Capture the cell that displays the provided text and extract its (X, Y) central coordinate. 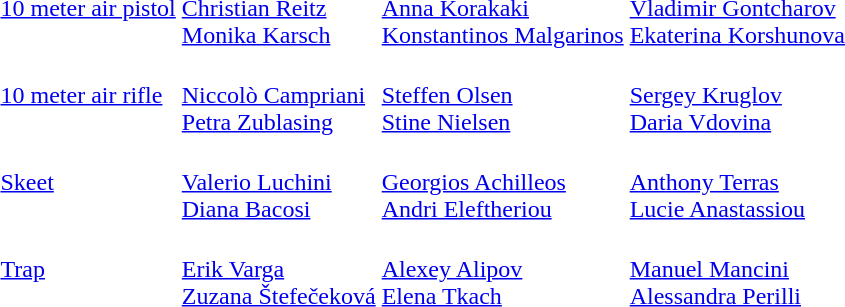
Valerio LuchiniDiana Bacosi (278, 182)
Steffen OlsenStine Nielsen (502, 95)
Niccolò CamprianiPetra Zublasing (278, 95)
Georgios AchilleosAndri Eleftheriou (502, 182)
